Output the [x, y] coordinate of the center of the cell containing the given text.  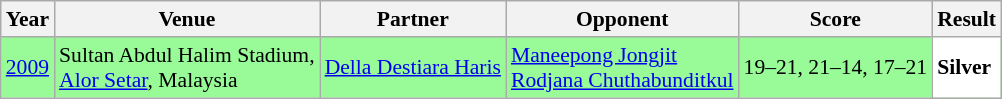
Result [966, 19]
2009 [28, 68]
Venue [187, 19]
Year [28, 19]
Della Destiara Haris [413, 68]
Partner [413, 19]
Opponent [622, 19]
Sultan Abdul Halim Stadium,Alor Setar, Malaysia [187, 68]
Score [836, 19]
19–21, 21–14, 17–21 [836, 68]
Silver [966, 68]
Maneepong Jongjit Rodjana Chuthabunditkul [622, 68]
